Search for the cell housing the specified text and yield its (X, Y) center coordinate. 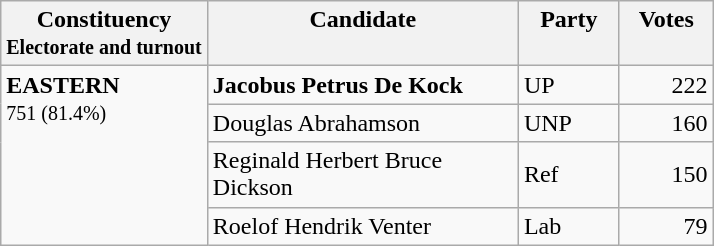
160 (666, 123)
Roelof Hendrik Venter (362, 226)
Candidate (362, 34)
Douglas Abrahamson (362, 123)
Votes (666, 34)
150 (666, 174)
UP (568, 85)
Ref (568, 174)
Reginald Herbert Bruce Dickson (362, 174)
UNP (568, 123)
Party (568, 34)
222 (666, 85)
Jacobus Petrus De Kock (362, 85)
Lab (568, 226)
EASTERN751 (81.4%) (104, 156)
ConstituencyElectorate and turnout (104, 34)
79 (666, 226)
